Output the (X, Y) coordinate of the center of the cell containing the given text.  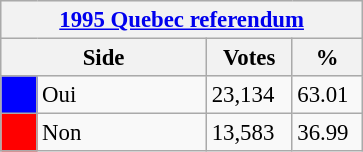
23,134 (249, 95)
Side (104, 58)
Oui (122, 95)
Votes (249, 58)
1995 Quebec referendum (182, 20)
% (328, 58)
Non (122, 133)
63.01 (328, 95)
13,583 (249, 133)
36.99 (328, 133)
